Pinpoint the cell where the given text exists, returning its [X, Y] midpoint coordinate. 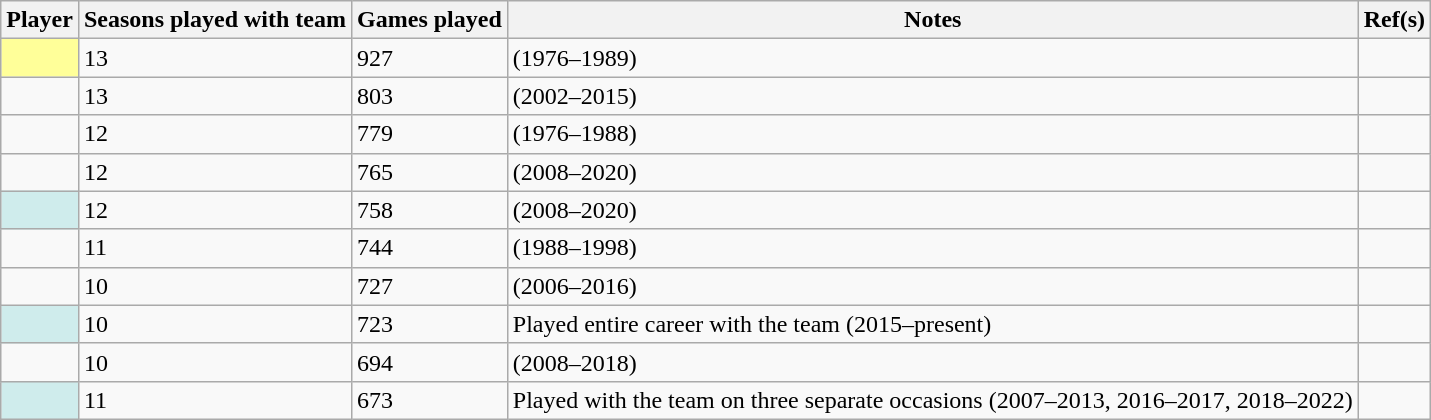
Played with the team on three separate occasions (2007–2013, 2016–2017, 2018–2022) [932, 400]
(1976–1988) [932, 134]
803 [430, 96]
779 [430, 134]
765 [430, 172]
758 [430, 210]
Games played [430, 20]
694 [430, 362]
727 [430, 286]
Notes [932, 20]
Played entire career with the team (2015–present) [932, 324]
723 [430, 324]
744 [430, 248]
(1988–1998) [932, 248]
(2002–2015) [932, 96]
927 [430, 58]
Ref(s) [1394, 20]
(1976–1989) [932, 58]
673 [430, 400]
Seasons played with team [214, 20]
(2008–2018) [932, 362]
Player [40, 20]
(2006–2016) [932, 286]
